Scan for the cell matching the given text and deliver its (X, Y) coordinate at center. 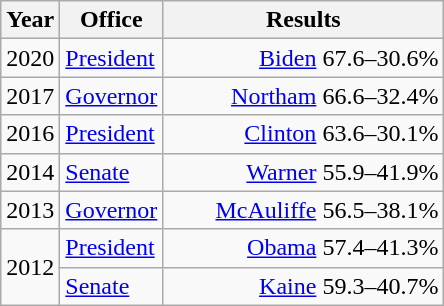
Biden 67.6–30.6% (304, 58)
Warner 55.9–41.9% (304, 172)
Clinton 63.6–30.1% (304, 134)
Kaine 59.3–40.7% (304, 286)
McAuliffe 56.5–38.1% (304, 210)
Office (112, 20)
Obama 57.4–41.3% (304, 248)
2012 (30, 267)
Year (30, 20)
2013 (30, 210)
2017 (30, 96)
2014 (30, 172)
Results (304, 20)
2016 (30, 134)
2020 (30, 58)
Northam 66.6–32.4% (304, 96)
